Capture the cell that displays the provided text and extract its [X, Y] central coordinate. 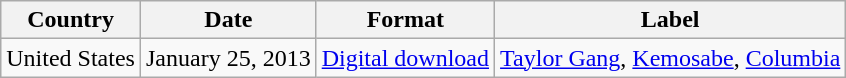
Digital download [405, 58]
Taylor Gang, Kemosabe, Columbia [670, 58]
Date [228, 20]
United States [71, 58]
January 25, 2013 [228, 58]
Country [71, 20]
Label [670, 20]
Format [405, 20]
